Identify which cell holds the provided text, then report its [X, Y] central coordinate. 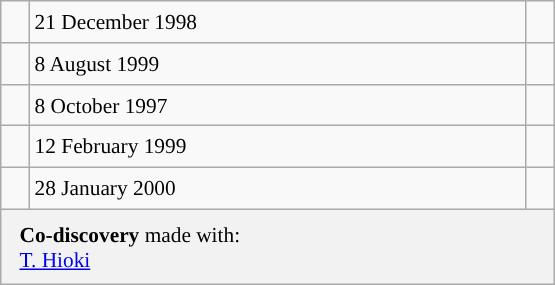
21 December 1998 [278, 22]
Co-discovery made with: T. Hioki [278, 247]
8 October 1997 [278, 105]
28 January 2000 [278, 188]
8 August 1999 [278, 64]
12 February 1999 [278, 147]
